Return the [X, Y] coordinate for the center point of the cell that contains the specified text.  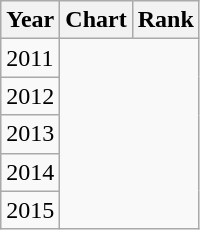
2014 [30, 172]
Rank [166, 20]
2011 [30, 58]
Year [30, 20]
Chart [96, 20]
2012 [30, 96]
2015 [30, 210]
2013 [30, 134]
